Detect which cell encompasses the target text, then output its [x, y] center coordinate. 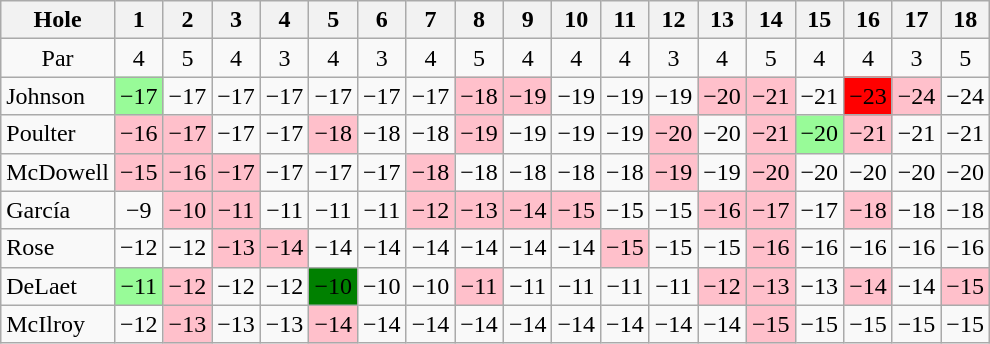
Johnson [58, 96]
18 [966, 20]
Par [58, 58]
−9 [138, 210]
1 [138, 20]
15 [820, 20]
10 [576, 20]
11 [626, 20]
DeLaet [58, 286]
12 [674, 20]
14 [770, 20]
7 [430, 20]
García [58, 210]
6 [382, 20]
Hole [58, 20]
−23 [868, 96]
17 [916, 20]
McDowell [58, 172]
Rose [58, 248]
13 [722, 20]
8 [480, 20]
McIlroy [58, 324]
Poulter [58, 134]
9 [528, 20]
2 [188, 20]
16 [868, 20]
